Identify which cell holds the provided text, then report its (X, Y) central coordinate. 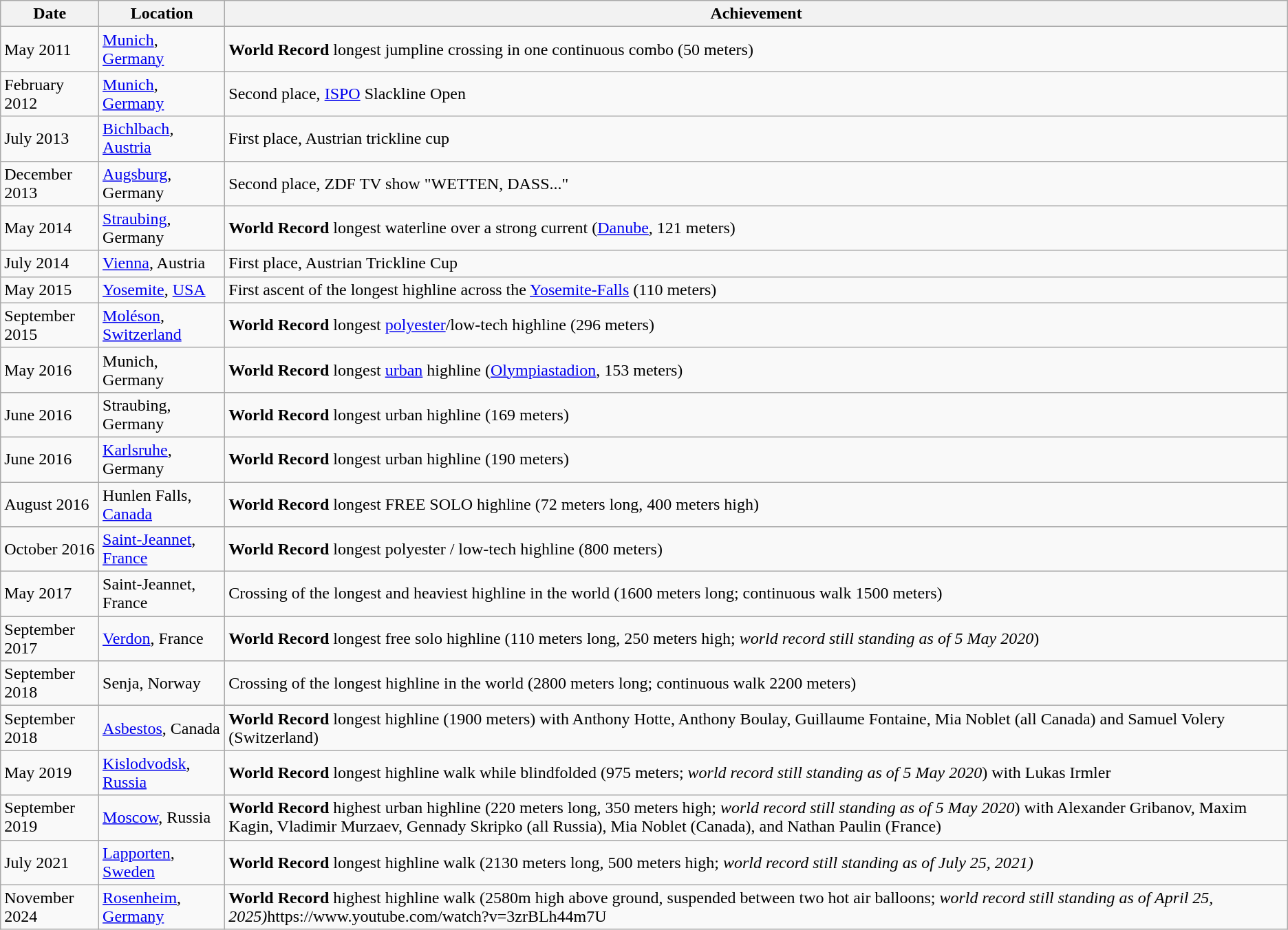
Karlsruhe, Germany (162, 459)
World Record longest urban highline (Olympiastadion, 153 meters) (756, 370)
World Record longest polyester / low-tech highline (800 meters) (756, 549)
World Record longest highline walk (2130 meters long, 500 meters high; world record still standing as of July 25, 2021) (756, 863)
World Record longest polyester/low-tech highline (296 meters) (756, 325)
Hunlen Falls, Canada (162, 504)
September 2017 (50, 638)
Rosenheim, Germany (162, 907)
Crossing of the longest highline in the world (2800 meters long; continuous walk 2200 meters) (756, 684)
Bichlbach, Austria (162, 139)
First place, Austrian trickline cup (756, 139)
Yosemite, USA (162, 290)
December 2013 (50, 183)
Augsburg, Germany (162, 183)
May 2019 (50, 773)
May 2016 (50, 370)
First ascent of the longest highline across the Yosemite-Falls (110 meters) (756, 290)
Moléson, Switzerland (162, 325)
February 2012 (50, 94)
Moscow, Russia (162, 817)
Vienna, Austria (162, 263)
World Record longest waterline over a strong current (Danube, 121 meters) (756, 228)
World Record longest highline walk while blindfolded (975 meters; world record still standing as of 5 May 2020) with Lukas Irmler (756, 773)
Verdon, France (162, 638)
November 2024 (50, 907)
Achievement (756, 14)
August 2016 (50, 504)
Second place, ISPO Slackline Open (756, 94)
July 2021 (50, 863)
World Record longest jumpline crossing in one continuous combo (50 meters) (756, 50)
September 2015 (50, 325)
First place, Austrian Trickline Cup (756, 263)
May 2015 (50, 290)
May 2011 (50, 50)
Kislodvodsk, Russia (162, 773)
May 2017 (50, 594)
October 2016 (50, 549)
World Record longest FREE SOLO highline (72 meters long, 400 meters high) (756, 504)
July 2014 (50, 263)
Senja, Norway (162, 684)
May 2014 (50, 228)
World Record longest urban highline (169 meters) (756, 414)
Lapporten, Sweden (162, 863)
September 2019 (50, 817)
Date (50, 14)
World Record longest urban highline (190 meters) (756, 459)
Crossing of the longest and heaviest highline in the world (1600 meters long; continuous walk 1500 meters) (756, 594)
World Record longest free solo highline (110 meters long, 250 meters high; world record still standing as of 5 May 2020) (756, 638)
Second place, ZDF TV show "WETTEN, DASS..." (756, 183)
Location (162, 14)
Asbestos, Canada (162, 728)
July 2013 (50, 139)
